Return (X, Y) of the center of cell containing provided text 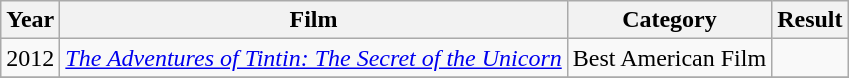
Result (810, 20)
2012 (30, 58)
The Adventures of Tintin: The Secret of the Unicorn (314, 58)
Best American Film (669, 58)
Film (314, 20)
Year (30, 20)
Category (669, 20)
